Provide the [x, y] coordinate of the cell's center where the given text is located.  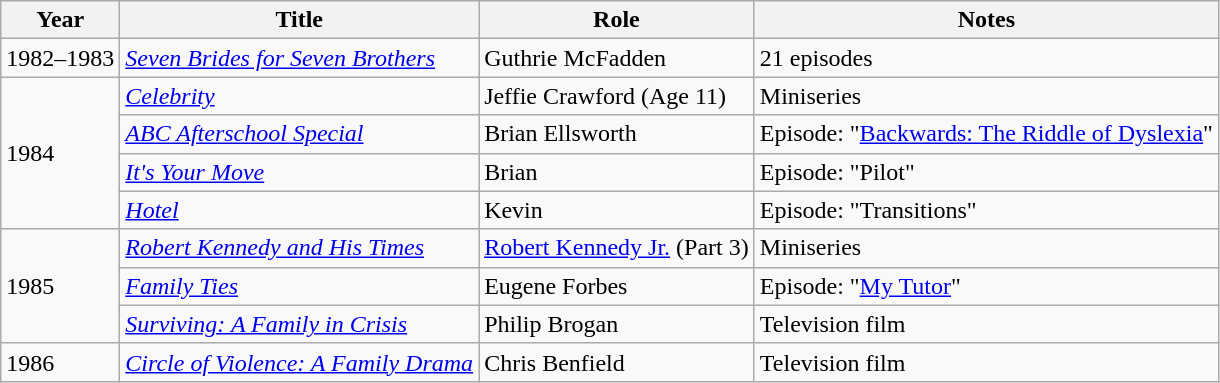
Eugene Forbes [617, 286]
Robert Kennedy Jr. (Part 3) [617, 248]
1985 [60, 286]
Title [300, 20]
Celebrity [300, 96]
Role [617, 20]
Episode: "Pilot" [986, 172]
Philip Brogan [617, 324]
Brian [617, 172]
Chris Benfield [617, 362]
Guthrie McFadden [617, 58]
Brian Ellsworth [617, 134]
Seven Brides for Seven Brothers [300, 58]
Episode: "Transitions" [986, 210]
Episode: "My Tutor" [986, 286]
Kevin [617, 210]
ABC Afterschool Special [300, 134]
Hotel [300, 210]
Jeffie Crawford (Age 11) [617, 96]
Year [60, 20]
1986 [60, 362]
Notes [986, 20]
Episode: "Backwards: The Riddle of Dyslexia" [986, 134]
Circle of Violence: A Family Drama [300, 362]
Family Ties [300, 286]
1982–1983 [60, 58]
It's Your Move [300, 172]
1984 [60, 153]
Surviving: A Family in Crisis [300, 324]
Robert Kennedy and His Times [300, 248]
21 episodes [986, 58]
